Determine the [X, Y] coordinate at the center of the cell enclosing the given text.  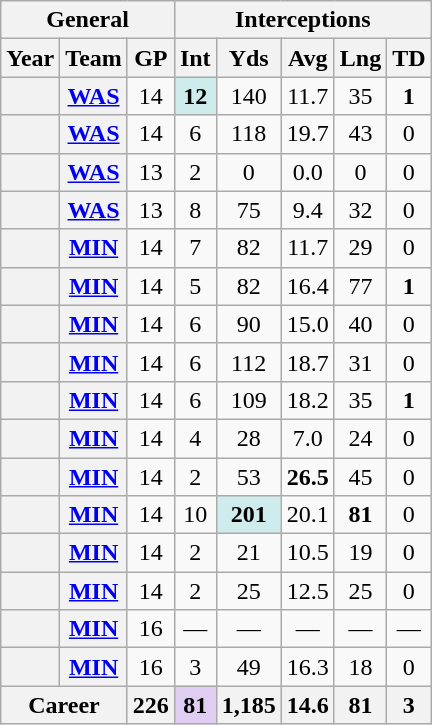
32 [360, 210]
8 [195, 210]
Career [64, 705]
12 [195, 96]
7.0 [308, 438]
General [88, 20]
31 [360, 362]
20.1 [308, 515]
12.5 [308, 591]
201 [248, 515]
7 [195, 248]
1,185 [248, 705]
Avg [308, 58]
GP [150, 58]
9.4 [308, 210]
43 [360, 134]
118 [248, 134]
24 [360, 438]
26.5 [308, 477]
109 [248, 400]
Year [30, 58]
21 [248, 553]
18 [360, 667]
4 [195, 438]
49 [248, 667]
10 [195, 515]
15.0 [308, 324]
5 [195, 286]
TD [409, 58]
Interceptions [302, 20]
112 [248, 362]
18.7 [308, 362]
19 [360, 553]
140 [248, 96]
Team [94, 58]
28 [248, 438]
29 [360, 248]
14.6 [308, 705]
16.3 [308, 667]
Int [195, 58]
40 [360, 324]
16.4 [308, 286]
18.2 [308, 400]
226 [150, 705]
90 [248, 324]
Yds [248, 58]
53 [248, 477]
45 [360, 477]
19.7 [308, 134]
77 [360, 286]
75 [248, 210]
Lng [360, 58]
0.0 [308, 172]
10.5 [308, 553]
